Capture the cell that displays the provided text and extract its (X, Y) central coordinate. 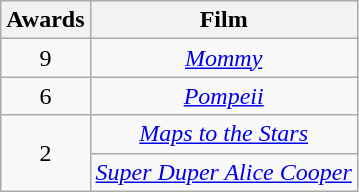
Film (224, 20)
Super Duper Alice Cooper (224, 172)
Pompeii (224, 96)
Awards (46, 20)
6 (46, 96)
2 (46, 153)
9 (46, 58)
Mommy (224, 58)
Maps to the Stars (224, 134)
